Return (x, y) of the center of cell containing provided text 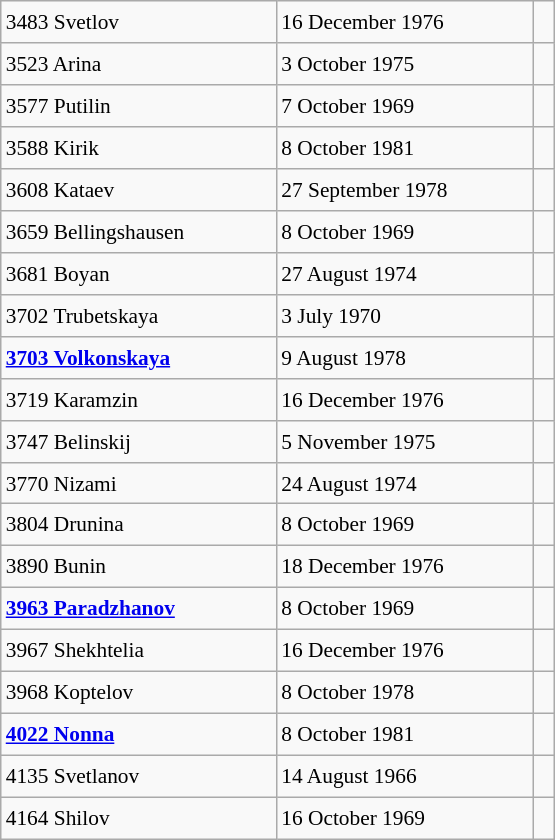
3719 Karamzin (139, 399)
8 October 1978 (404, 693)
4022 Nonna (139, 735)
3967 Shekhtelia (139, 651)
3608 Kataev (139, 190)
3577 Putilin (139, 106)
3963 Paradzhanov (139, 609)
3804 Drunina (139, 525)
18 December 1976 (404, 567)
14 August 1966 (404, 776)
3747 Belinskij (139, 441)
3483 Svetlov (139, 22)
24 August 1974 (404, 483)
7 October 1969 (404, 106)
3890 Bunin (139, 567)
27 August 1974 (404, 274)
3702 Trubetskaya (139, 315)
9 August 1978 (404, 357)
3703 Volkonskaya (139, 357)
3681 Boyan (139, 274)
16 October 1969 (404, 818)
5 November 1975 (404, 441)
3770 Nizami (139, 483)
3 July 1970 (404, 315)
4164 Shilov (139, 818)
3 October 1975 (404, 64)
3659 Bellingshausen (139, 232)
3523 Arina (139, 64)
3588 Kirik (139, 148)
4135 Svetlanov (139, 776)
3968 Koptelov (139, 693)
27 September 1978 (404, 190)
